Scan for the cell matching the given text and deliver its [x, y] coordinate at center. 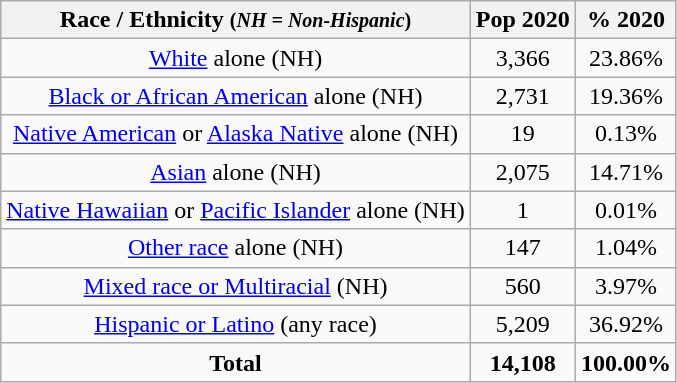
Race / Ethnicity (NH = Non-Hispanic) [236, 20]
2,731 [522, 96]
3,366 [522, 58]
19.36% [626, 96]
19 [522, 134]
Native American or Alaska Native alone (NH) [236, 134]
Total [236, 362]
Hispanic or Latino (any race) [236, 324]
14.71% [626, 172]
560 [522, 286]
Pop 2020 [522, 20]
14,108 [522, 362]
2,075 [522, 172]
147 [522, 248]
Native Hawaiian or Pacific Islander alone (NH) [236, 210]
5,209 [522, 324]
3.97% [626, 286]
36.92% [626, 324]
0.13% [626, 134]
1.04% [626, 248]
Asian alone (NH) [236, 172]
1 [522, 210]
White alone (NH) [236, 58]
Mixed race or Multiracial (NH) [236, 286]
% 2020 [626, 20]
100.00% [626, 362]
Black or African American alone (NH) [236, 96]
0.01% [626, 210]
23.86% [626, 58]
Other race alone (NH) [236, 248]
